Identify which cell holds the provided text, then report its (x, y) central coordinate. 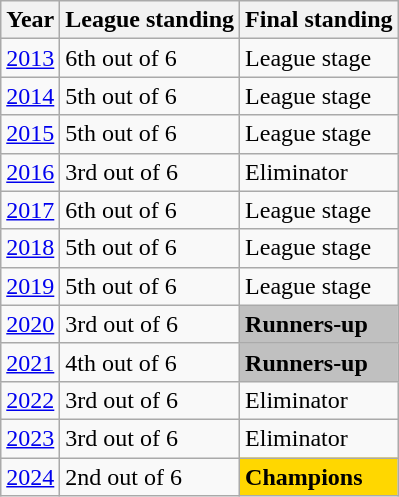
Champions (319, 477)
2018 (30, 248)
4th out of 6 (150, 362)
2022 (30, 400)
2020 (30, 324)
Year (30, 20)
2019 (30, 286)
2017 (30, 210)
League standing (150, 20)
Final standing (319, 20)
2nd out of 6 (150, 477)
2024 (30, 477)
2015 (30, 134)
2013 (30, 58)
2023 (30, 438)
2021 (30, 362)
2016 (30, 172)
2014 (30, 96)
